Extract the [X, Y] coordinate from the center of the cell holding the provided text.  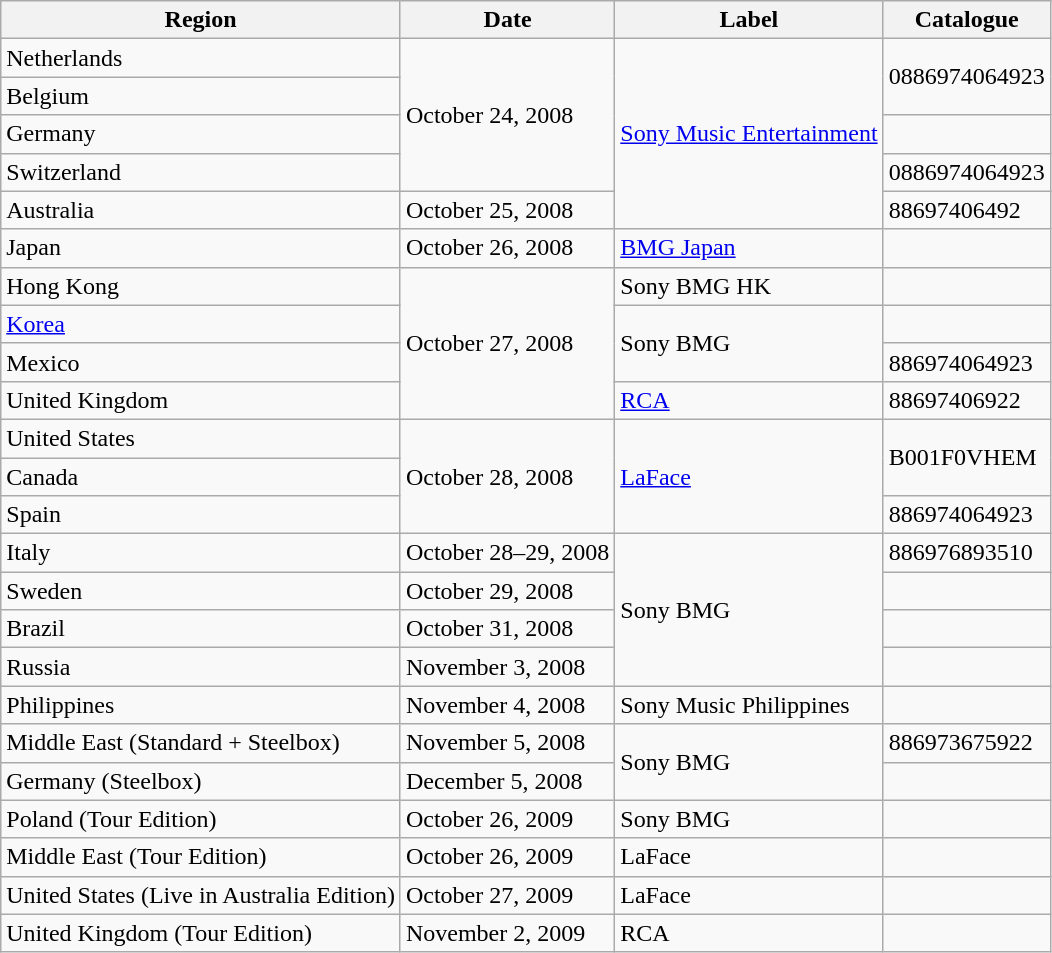
Mexico [201, 362]
United Kingdom [201, 400]
B001F0VHEM [966, 457]
November 4, 2008 [507, 705]
Middle East (Standard + Steelbox) [201, 743]
United Kingdom (Tour Edition) [201, 933]
Italy [201, 553]
United States (Live in Australia Edition) [201, 895]
88697406492 [966, 210]
United States [201, 438]
Germany [201, 134]
October 31, 2008 [507, 629]
Belgium [201, 96]
Date [507, 20]
Label [749, 20]
November 2, 2009 [507, 933]
October 26, 2008 [507, 248]
Canada [201, 477]
Sony Music Entertainment [749, 134]
886973675922 [966, 743]
Japan [201, 248]
Germany (Steelbox) [201, 781]
Switzerland [201, 172]
88697406922 [966, 400]
Sweden [201, 591]
Catalogue [966, 20]
October 27, 2008 [507, 343]
886976893510 [966, 553]
BMG Japan [749, 248]
Region [201, 20]
October 28, 2008 [507, 476]
Sony BMG HK [749, 286]
Brazil [201, 629]
Korea [201, 324]
Netherlands [201, 58]
Australia [201, 210]
October 24, 2008 [507, 115]
October 28–29, 2008 [507, 553]
Philippines [201, 705]
Sony Music Philippines [749, 705]
October 25, 2008 [507, 210]
Spain [201, 515]
December 5, 2008 [507, 781]
November 5, 2008 [507, 743]
Russia [201, 667]
Hong Kong [201, 286]
October 29, 2008 [507, 591]
November 3, 2008 [507, 667]
Poland (Tour Edition) [201, 819]
Middle East (Tour Edition) [201, 857]
October 27, 2009 [507, 895]
